Extract the (x, y) coordinate from the center of the cell holding the provided text.  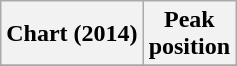
Chart (2014) (72, 34)
Peakposition (189, 34)
